Identify which cell holds the provided text, then report its [X, Y] central coordinate. 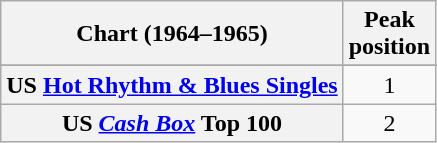
1 [389, 85]
US Hot Rhythm & Blues Singles [172, 85]
Chart (1964–1965) [172, 34]
Peakposition [389, 34]
US Cash Box Top 100 [172, 123]
2 [389, 123]
